For the text-containing cell, return its midpoint in (x, y) coordinate format. 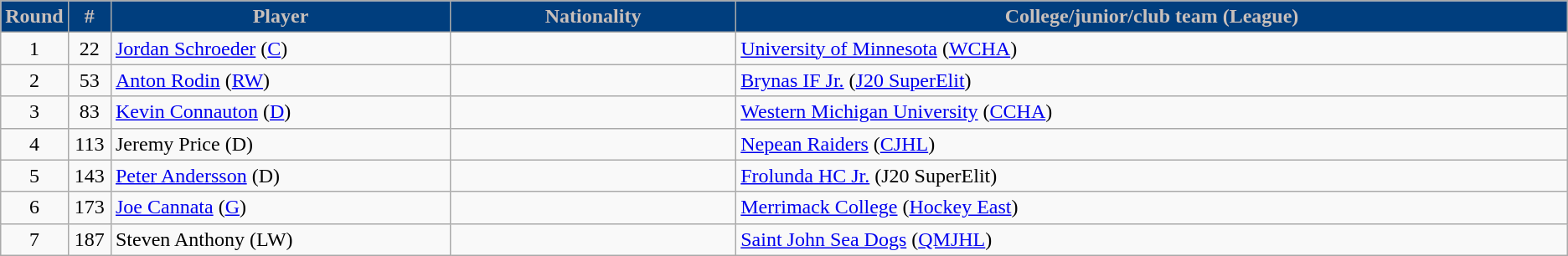
4 (34, 144)
143 (89, 176)
53 (89, 80)
6 (34, 207)
173 (89, 207)
Jordan Schroeder (C) (280, 49)
Western Michigan University (CCHA) (1153, 112)
Saint John Sea Dogs (QMJHL) (1153, 239)
Frolunda HC Jr. (J20 SuperElit) (1153, 176)
187 (89, 239)
Kevin Connauton (D) (280, 112)
Steven Anthony (LW) (280, 239)
College/junior/club team (League) (1153, 17)
Round (34, 17)
5 (34, 176)
# (89, 17)
Peter Andersson (D) (280, 176)
Joe Cannata (G) (280, 207)
Nepean Raiders (CJHL) (1153, 144)
Player (280, 17)
Brynas IF Jr. (J20 SuperElit) (1153, 80)
2 (34, 80)
Merrimack College (Hockey East) (1153, 207)
7 (34, 239)
22 (89, 49)
University of Minnesota (WCHA) (1153, 49)
1 (34, 49)
83 (89, 112)
Nationality (593, 17)
Jeremy Price (D) (280, 144)
113 (89, 144)
Anton Rodin (RW) (280, 80)
3 (34, 112)
